Extract the (x, y) coordinate from the center of the cell holding the provided text.  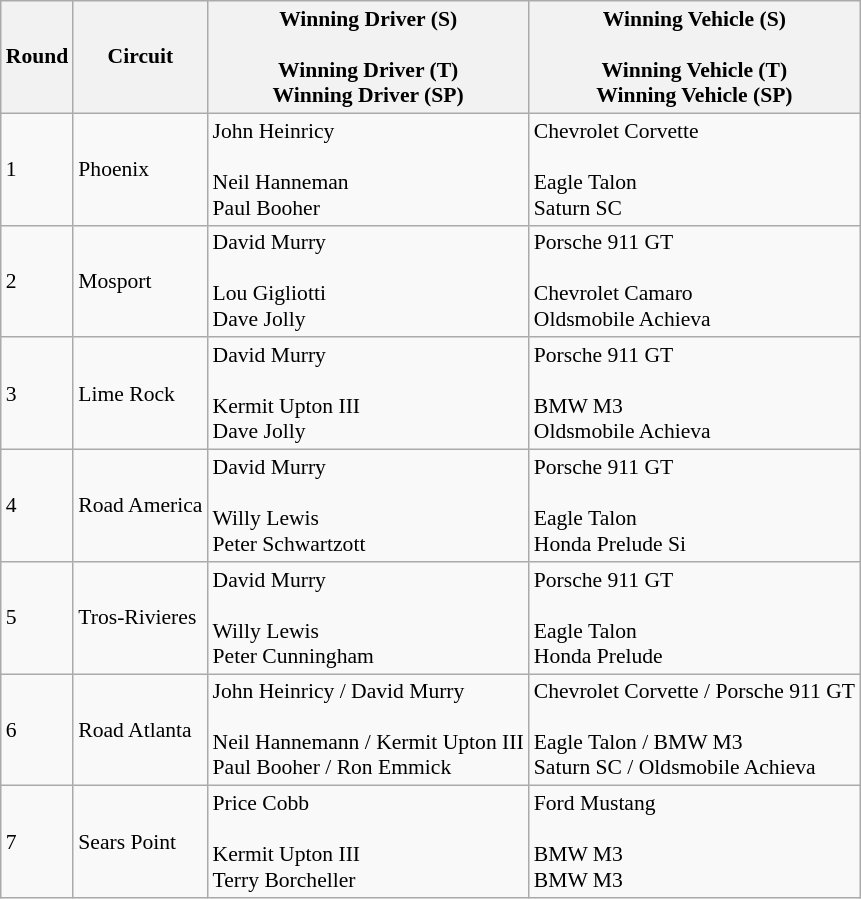
Porsche 911 GTBMW M3 Oldsmobile Achieva (694, 394)
Porsche 911 GTEagle Talon Honda Prelude Si (694, 506)
3 (38, 394)
Sears Point (140, 842)
Chevrolet CorvetteEagle Talon Saturn SC (694, 169)
John HeinricyNeil Hanneman Paul Booher (368, 169)
David MurryLou Gigliotti Dave Jolly (368, 281)
6 (38, 730)
John Heinricy / David MurryNeil Hannemann / Kermit Upton III Paul Booher / Ron Emmick (368, 730)
David Murry Willy Lewis Peter Schwartzott (368, 506)
Circuit (140, 57)
David MurryKermit Upton III Dave Jolly (368, 394)
Round (38, 57)
Ford MustangBMW M3 BMW M3 (694, 842)
Winning Vehicle (S)Winning Vehicle (T) Winning Vehicle (SP) (694, 57)
1 (38, 169)
Road America (140, 506)
Phoenix (140, 169)
Road Atlanta (140, 730)
4 (38, 506)
Porsche 911 GTChevrolet Camaro Oldsmobile Achieva (694, 281)
Lime Rock (140, 394)
Price CobbKermit Upton III Terry Borcheller (368, 842)
7 (38, 842)
David MurryWilly Lewis Peter Cunningham (368, 618)
Porsche 911 GTEagle Talon Honda Prelude (694, 618)
Chevrolet Corvette / Porsche 911 GTEagle Talon / BMW M3 Saturn SC / Oldsmobile Achieva (694, 730)
Tros-Rivieres (140, 618)
5 (38, 618)
2 (38, 281)
Mosport (140, 281)
Winning Driver (S)Winning Driver (T) Winning Driver (SP) (368, 57)
